Detect which cell encompasses the target text, then output its [X, Y] center coordinate. 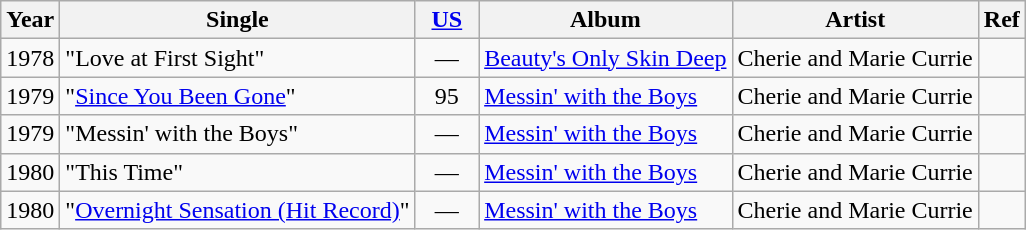
"This Time" [238, 172]
Artist [855, 20]
Album [606, 20]
1978 [30, 58]
Beauty's Only Skin Deep [606, 58]
"Overnight Sensation (Hit Record)" [238, 210]
95 [447, 96]
Single [238, 20]
"Messin' with the Boys" [238, 134]
Ref [1002, 20]
"Love at First Sight" [238, 58]
Year [30, 20]
"Since You Been Gone" [238, 96]
US [447, 20]
